Pinpoint the cell where the given text exists, returning its [X, Y] midpoint coordinate. 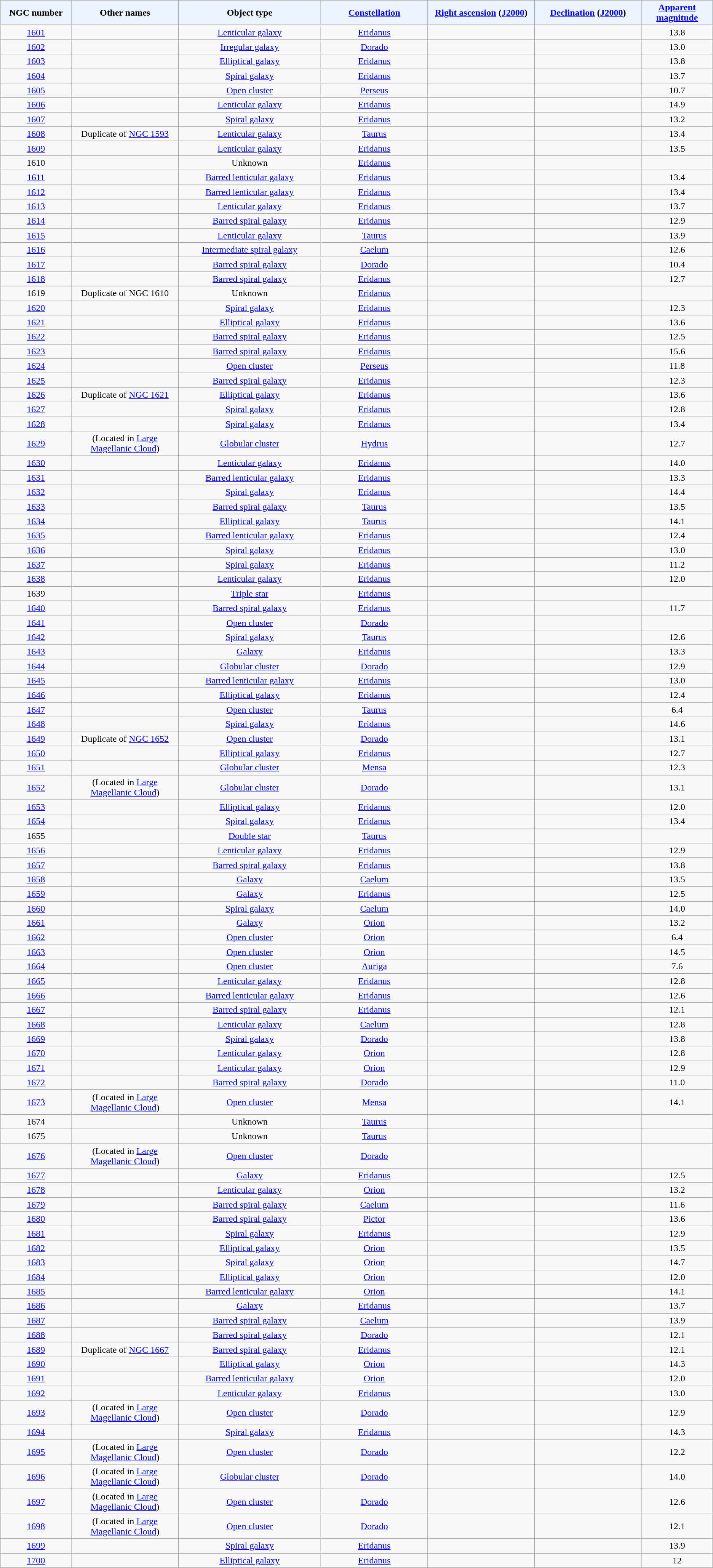
1621 [36, 322]
Object type [249, 13]
1630 [36, 463]
Duplicate of NGC 1621 [125, 395]
1637 [36, 565]
1658 [36, 879]
1670 [36, 1053]
1624 [36, 366]
1692 [36, 1393]
1606 [36, 105]
Pictor [374, 1219]
1688 [36, 1335]
1622 [36, 337]
1616 [36, 250]
1678 [36, 1190]
1640 [36, 608]
1672 [36, 1082]
1632 [36, 492]
1603 [36, 61]
1649 [36, 739]
14.5 [677, 952]
11.7 [677, 608]
1626 [36, 395]
Other names [125, 13]
1673 [36, 1102]
1666 [36, 995]
1681 [36, 1234]
Irregular galaxy [249, 47]
1618 [36, 279]
1667 [36, 1010]
1610 [36, 163]
1607 [36, 119]
1671 [36, 1068]
1660 [36, 909]
14.6 [677, 724]
Constellation [374, 13]
1682 [36, 1248]
1636 [36, 550]
1646 [36, 695]
1679 [36, 1205]
1668 [36, 1024]
1680 [36, 1219]
1643 [36, 651]
1696 [36, 1477]
1656 [36, 850]
Right ascension (J2000) [481, 13]
1683 [36, 1262]
1657 [36, 865]
1608 [36, 134]
11.2 [677, 565]
1615 [36, 235]
1653 [36, 807]
1625 [36, 380]
1675 [36, 1136]
1650 [36, 753]
12 [677, 1560]
11.6 [677, 1205]
1695 [36, 1452]
14.7 [677, 1262]
Auriga [374, 966]
1674 [36, 1122]
1694 [36, 1432]
Duplicate of NGC 1667 [125, 1349]
1687 [36, 1320]
1623 [36, 351]
1614 [36, 221]
1700 [36, 1560]
1642 [36, 637]
1652 [36, 787]
1645 [36, 681]
Double star [249, 836]
1699 [36, 1546]
1635 [36, 536]
1690 [36, 1364]
Duplicate of NGC 1652 [125, 739]
1647 [36, 710]
1676 [36, 1156]
NGC number [36, 13]
1611 [36, 177]
1689 [36, 1349]
1613 [36, 206]
1662 [36, 938]
1654 [36, 821]
14.4 [677, 492]
1602 [36, 47]
10.4 [677, 264]
1638 [36, 579]
1639 [36, 594]
11.8 [677, 366]
1633 [36, 507]
1604 [36, 76]
1684 [36, 1277]
7.6 [677, 966]
Triple star [249, 594]
1605 [36, 90]
1693 [36, 1413]
1691 [36, 1378]
1651 [36, 768]
1619 [36, 293]
Hydrus [374, 443]
10.7 [677, 90]
Declination (J2000) [588, 13]
11.0 [677, 1082]
1659 [36, 894]
1665 [36, 981]
15.6 [677, 351]
1664 [36, 966]
1697 [36, 1502]
1644 [36, 666]
1669 [36, 1039]
1631 [36, 478]
Duplicate of NGC 1610 [125, 293]
1612 [36, 192]
1641 [36, 622]
1620 [36, 308]
1677 [36, 1176]
1634 [36, 521]
1648 [36, 724]
1609 [36, 148]
12.2 [677, 1452]
Duplicate of NGC 1593 [125, 134]
1629 [36, 443]
1698 [36, 1526]
1686 [36, 1306]
1685 [36, 1291]
1661 [36, 923]
1628 [36, 424]
1617 [36, 264]
1655 [36, 836]
1601 [36, 32]
1627 [36, 409]
14.9 [677, 105]
Apparent magnitude [677, 13]
1663 [36, 952]
Intermediate spiral galaxy [249, 250]
